Scan for the cell matching the given text and deliver its (X, Y) coordinate at center. 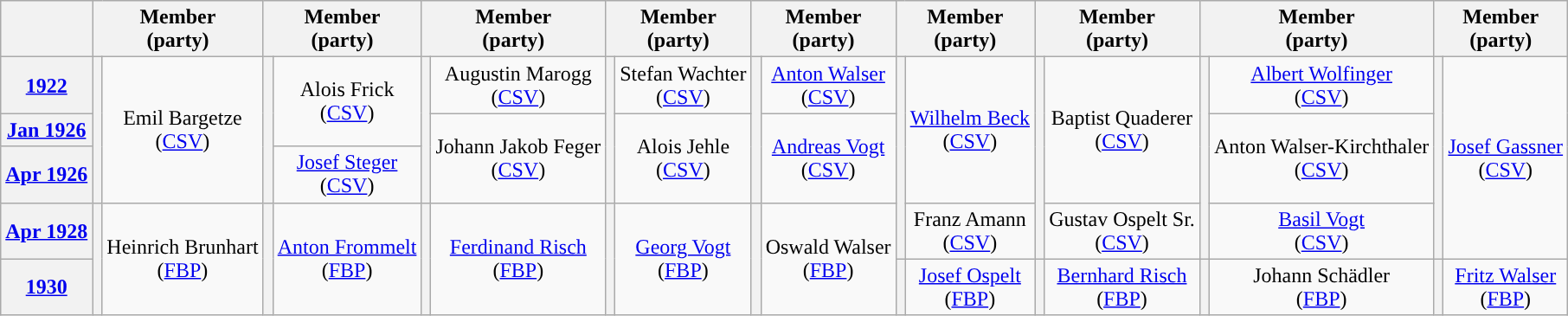
Oswald Walser(FBP) (828, 259)
Emil Bargetze(CSV) (183, 130)
Augustin Marogg(CSV) (518, 85)
Apr 1928 (47, 230)
Andreas Vogt(CSV) (828, 158)
Ferdinand Risch(FBP) (518, 259)
Apr 1926 (47, 175)
Wilhelm Beck(CSV) (969, 130)
Johann Schädler(FBP) (1321, 287)
Anton Walser-Kirchthaler(CSV) (1321, 158)
Albert Wolfinger(CSV) (1321, 85)
1922 (47, 85)
Fritz Walser(FBP) (1506, 287)
Anton Walser(CSV) (828, 85)
Jan 1926 (47, 130)
1930 (47, 287)
Georg Vogt(FBP) (684, 259)
Gustav Ospelt Sr.(CSV) (1122, 230)
Alois Frick(CSV) (347, 102)
Bernhard Risch(FBP) (1122, 287)
Alois Jehle(CSV) (684, 158)
Heinrich Brunhart(FBP) (183, 259)
Josef Ospelt(FBP) (969, 287)
Johann Jakob Feger(CSV) (518, 158)
Anton Frommelt(FBP) (347, 259)
Josef Gassner(CSV) (1506, 158)
Franz Amann(CSV) (969, 230)
Josef Steger(CSV) (347, 175)
Basil Vogt(CSV) (1321, 230)
Stefan Wachter(CSV) (684, 85)
Baptist Quaderer(CSV) (1122, 130)
